For the text-containing cell, return its midpoint in [x, y] coordinate format. 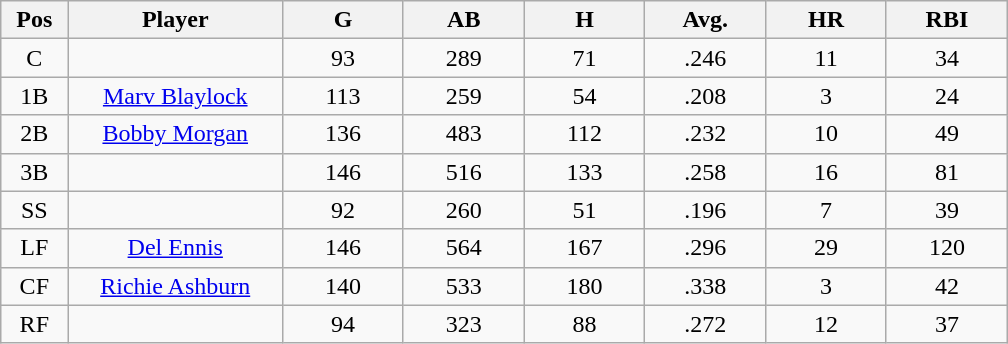
3B [34, 172]
112 [584, 134]
483 [464, 134]
.338 [706, 286]
42 [946, 286]
SS [34, 210]
39 [946, 210]
92 [344, 210]
260 [464, 210]
81 [946, 172]
G [344, 20]
37 [946, 324]
.246 [706, 58]
1B [34, 96]
140 [344, 286]
51 [584, 210]
.208 [706, 96]
Marv Blaylock [176, 96]
136 [344, 134]
RF [34, 324]
AB [464, 20]
7 [826, 210]
12 [826, 324]
2B [34, 134]
24 [946, 96]
CF [34, 286]
323 [464, 324]
LF [34, 248]
133 [584, 172]
Del Ennis [176, 248]
564 [464, 248]
.258 [706, 172]
11 [826, 58]
54 [584, 96]
Player [176, 20]
C [34, 58]
.196 [706, 210]
16 [826, 172]
533 [464, 286]
Richie Ashburn [176, 286]
.232 [706, 134]
Pos [34, 20]
93 [344, 58]
71 [584, 58]
167 [584, 248]
88 [584, 324]
180 [584, 286]
34 [946, 58]
RBI [946, 20]
516 [464, 172]
HR [826, 20]
49 [946, 134]
10 [826, 134]
Bobby Morgan [176, 134]
259 [464, 96]
120 [946, 248]
29 [826, 248]
289 [464, 58]
113 [344, 96]
Avg. [706, 20]
.272 [706, 324]
.296 [706, 248]
H [584, 20]
94 [344, 324]
